Search for the cell housing the specified text and yield its (x, y) center coordinate. 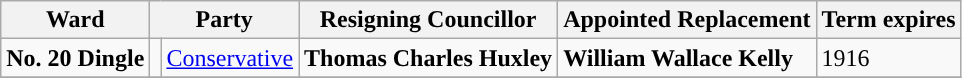
No. 20 Dingle (76, 58)
Ward (76, 20)
Party (224, 20)
Term expires (888, 20)
Resigning Councillor (428, 20)
1916 (888, 58)
Thomas Charles Huxley (428, 58)
Conservative (230, 58)
William Wallace Kelly (687, 58)
Appointed Replacement (687, 20)
